Extract the (x, y) coordinate from the center of the cell holding the provided text.  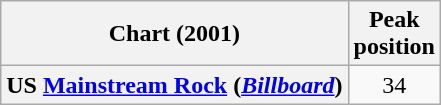
US Mainstream Rock (Billboard) (174, 85)
Peakposition (394, 34)
Chart (2001) (174, 34)
34 (394, 85)
